Extract the [x, y] coordinate from the center of the cell holding the provided text.  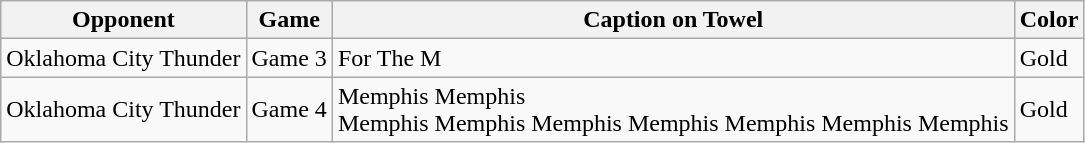
Caption on Towel [673, 20]
For The M [673, 58]
Color [1049, 20]
Memphis MemphisMemphis Memphis Memphis Memphis Memphis Memphis Memphis [673, 110]
Game [289, 20]
Game 4 [289, 110]
Game 3 [289, 58]
Opponent [124, 20]
